Provide the (x, y) coordinate of the cell's center where the given text is located.  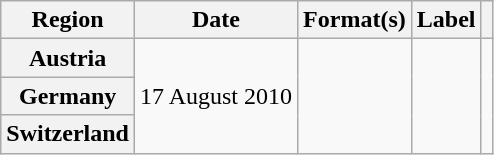
Germany (68, 96)
Switzerland (68, 134)
Austria (68, 58)
Region (68, 20)
Format(s) (355, 20)
Label (446, 20)
Date (216, 20)
17 August 2010 (216, 96)
